Output the [x, y] coordinate of the center of the cell containing the given text.  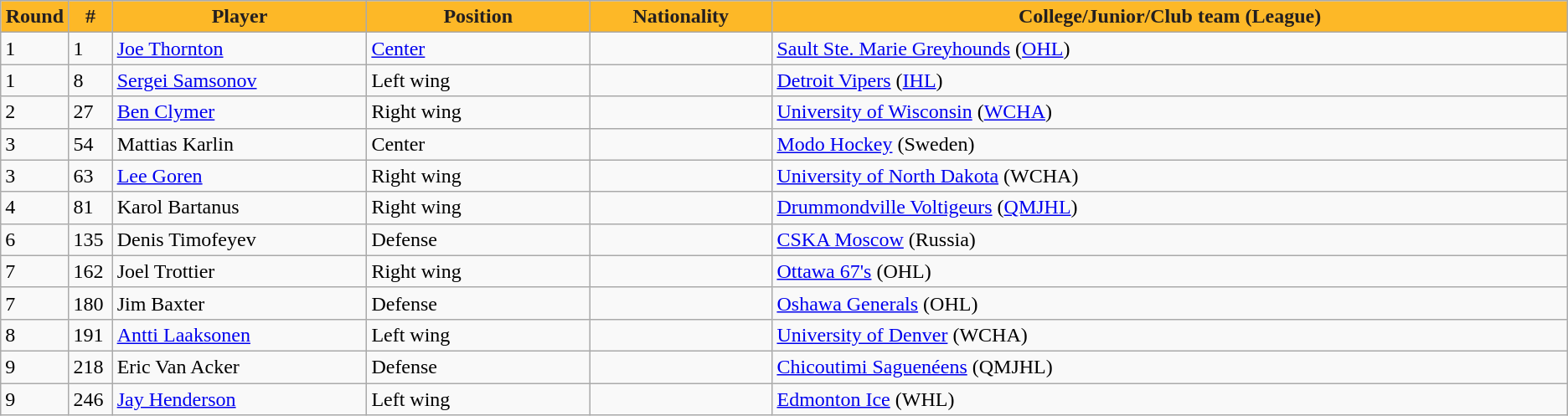
Karol Bartanus [240, 208]
6 [35, 239]
CSKA Moscow (Russia) [1169, 239]
Lee Goren [240, 176]
Sault Ste. Marie Greyhounds (OHL) [1169, 49]
Nationality [681, 17]
2 [35, 112]
Eric Van Acker [240, 367]
Oshawa Generals (OHL) [1169, 303]
54 [90, 144]
246 [90, 399]
Joe Thornton [240, 49]
135 [90, 239]
Drummondville Voltigeurs (QMJHL) [1169, 208]
Position [478, 17]
Ben Clymer [240, 112]
Modo Hockey (Sweden) [1169, 144]
4 [35, 208]
Player [240, 17]
Edmonton Ice (WHL) [1169, 399]
Ottawa 67's (OHL) [1169, 271]
218 [90, 367]
Joel Trottier [240, 271]
162 [90, 271]
27 [90, 112]
College/Junior/Club team (League) [1169, 17]
Denis Timofeyev [240, 239]
Jay Henderson [240, 399]
Detroit Vipers (IHL) [1169, 80]
# [90, 17]
Sergei Samsonov [240, 80]
Antti Laaksonen [240, 335]
180 [90, 303]
63 [90, 176]
University of North Dakota (WCHA) [1169, 176]
81 [90, 208]
University of Wisconsin (WCHA) [1169, 112]
Jim Baxter [240, 303]
University of Denver (WCHA) [1169, 335]
Chicoutimi Saguenéens (QMJHL) [1169, 367]
Round [35, 17]
191 [90, 335]
Mattias Karlin [240, 144]
